Determine the [X, Y] coordinate at the center of the cell enclosing the given text.  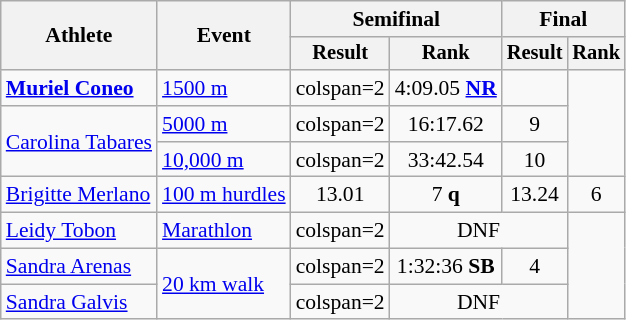
Sandra Galvis [79, 302]
Athlete [79, 36]
33:42.54 [446, 160]
4 [535, 267]
4:09.05 NR [446, 88]
1500 m [224, 88]
Leidy Tobon [79, 231]
5000 m [224, 124]
Muriel Coneo [79, 88]
13.01 [340, 195]
7 q [446, 195]
1:32:36 SB [446, 267]
20 km walk [224, 284]
16:17.62 [446, 124]
13.24 [535, 195]
6 [596, 195]
Event [224, 36]
Carolina Tabares [79, 142]
Semifinal [396, 19]
100 m hurdles [224, 195]
Brigitte Merlano [79, 195]
10 [535, 160]
Marathlon [224, 231]
Final [564, 19]
10,000 m [224, 160]
9 [535, 124]
Sandra Arenas [79, 267]
